Output the (X, Y) coordinate of the center of the cell containing the given text.  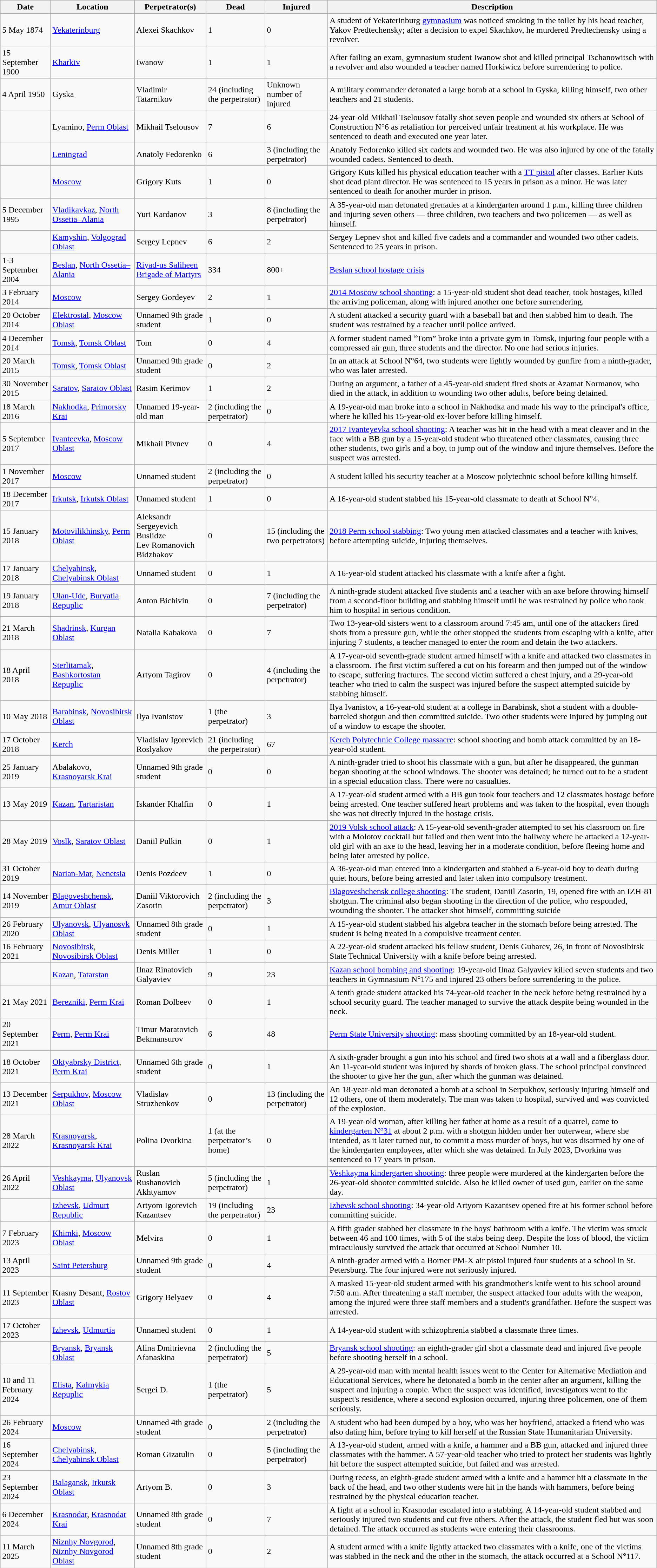
67 (296, 744)
Leningrad (93, 155)
A 16-year-old student attacked his classmate with a knife after a fight. (492, 573)
16 February 2021 (25, 952)
18 October 2021 (25, 1067)
Elista, Kalmykia Repuplic (93, 1390)
Mikhail Pivnev (170, 444)
28 May 2019 (25, 841)
4 (including the perpetrator) (296, 675)
5 September 2017 (25, 444)
Gyska (93, 94)
A student killed his security teacher at a Moscow polytechnic school before killing himself. (492, 476)
Yuri Kardanov (170, 214)
Natalia Kabakova (170, 633)
Motovilikhinsky, Perm Oblast (93, 536)
7 February 2023 (25, 1238)
Date (25, 7)
21 May 2021 (25, 1002)
1-3 September 2004 (25, 269)
Veshkayma, Ulyanovsk Oblast (93, 1182)
Perpetrator(s) (170, 7)
Serpukhov, Moscow Oblast (93, 1099)
Artyom B. (170, 1487)
13 (including the perpetrator) (296, 1099)
20 March 2015 (25, 366)
4 April 1950 (25, 94)
Ulan-Ude, Buryatia Repuplic (93, 601)
Iskander Khalfin (170, 804)
4 December 2014 (25, 343)
A 16-year-old student stabbed his 15-year-old classmate to death at School N°4. (492, 499)
Kerch (93, 744)
9 (235, 974)
Location (93, 7)
19 January 2018 (25, 601)
Anatoly Fedorenko killed six cadets and wounded two. He was also injured by one of the fatally wounded cadets. Sentenced to death. (492, 155)
14 November 2019 (25, 901)
Ivanteevka, Moscow Oblast (93, 444)
10 May 2018 (25, 716)
Unnamed 19-year-old man (170, 412)
Dead (235, 7)
In an attack at School N°64, two students were lightly wounded by gunfire from a ninth-grader, who was later arrested. (492, 366)
334 (235, 269)
Sergey Lepnev (170, 242)
Polina Dvorkina (170, 1141)
48 (296, 1034)
26 February 2020 (25, 929)
15 January 2018 (25, 536)
Beslan school hostage crisis (492, 269)
Krasny Desant, Rostov Oblast (93, 1297)
Melvira (170, 1238)
Nakhodka, Primorsky Krai (93, 412)
3 February 2014 (25, 297)
Blagoveshchensk, Amur Oblast (93, 901)
Daniil Viktorovich Zasorin (170, 901)
17 October 2023 (25, 1330)
Balagansk, Irkutsk Oblast (93, 1487)
A ninth-grader armed with a Borner PM-X air pistol injured four students at a school in St. Petersburg. The four injured were not seriously injured. (492, 1265)
Timur Maratovich Bekmansurov (170, 1034)
8 (including the perpetrator) (296, 214)
15 (including the two perpetrators) (296, 536)
13 December 2021 (25, 1099)
Grigory Belyaev (170, 1297)
23 September 2024 (25, 1487)
Denis Pozdeev (170, 874)
Kazan, Tartaristan (93, 804)
Kharkiv (93, 62)
30 November 2015 (25, 388)
Vladikavkaz, North Ossetia–Alania (93, 214)
15 September 1900 (25, 62)
20 October 2014 (25, 320)
A student attacked a security guard with a baseball bat and then stabbed him to death. The student was restrained by a teacher until police arrived. (492, 320)
20 September 2021 (25, 1034)
Ilnaz Rinatovich Galyaviev (170, 974)
Aleksandr Sergeyevich BuslidzeLev Romanovich Bidzhakov (170, 536)
31 October 2019 (25, 874)
18 March 2016 (25, 412)
Unknown number of injured (296, 94)
800+ (296, 269)
Description (492, 7)
18 December 2017 (25, 499)
11 September 2023 (25, 1297)
Iwanow (170, 62)
Vladimir Tatarnikov (170, 94)
Krasnodar, Krasnodar Krai (93, 1519)
Alexei Skachkov (170, 30)
10 and 11 February 2024 (25, 1390)
Mikhail Tselousov (170, 127)
Unnamed 4th grade student (170, 1427)
Injured (296, 7)
11 March 2025 (25, 1551)
Izhevsk, Udmurtia (93, 1330)
6 December 2024 (25, 1519)
3 (including the perpetrator) (296, 155)
Izhevsk school shooting: 34-year-old Artyom Kazantsev opened fire at his former school before committing suicide. (492, 1210)
Kamyshin, Volgograd Oblast (93, 242)
Voslk, Saratov Oblast (93, 841)
Novosibirsk, Novosibirsk Oblast (93, 952)
Berezniki, Perm Krai (93, 1002)
Kazan, Tatarstan (93, 974)
1 November 2017 (25, 476)
Ulyanovsk, Ulyanosvk Oblast (93, 929)
Artyom Igorevich Kazantsev (170, 1210)
Niznhy Novgorod, Niznhy Novgorod Oblast (93, 1551)
Perm, Perm Krai (93, 1034)
24 (including the perpetrator) (235, 94)
A 14-year-old student with schizophrenia stabbed a classmate three times. (492, 1330)
Saratov, Saratov Oblast (93, 388)
Roman Dolbeev (170, 1002)
Lyamino, Perm Oblast (93, 127)
18 April 2018 (25, 675)
Sergey Gordeyev (170, 297)
Narian-Mar, Nenetsia (93, 874)
Rasim Kerimov (170, 388)
Unnamed 6th grade student (170, 1067)
Khimki, Moscow Oblast (93, 1238)
Shadrinsk, Kurgan Oblast (93, 633)
13 April 2023 (25, 1265)
Roman Gizatulin (170, 1455)
Denis Miller (170, 952)
Alina Dmitrievna Afanaskina (170, 1353)
19 (including the perpetrator) (235, 1210)
Artyom Tagirov (170, 675)
Daniil Pulkin (170, 841)
13 May 2019 (25, 804)
21 March 2018 (25, 633)
5 December 1995 (25, 214)
16 September 2024 (25, 1455)
26 April 2022 (25, 1182)
Yekaterinburg (93, 30)
Sterlitamak, Bashkortostan Repuplic (93, 675)
Bryansk, Bryansk Oblast (93, 1353)
Sergey Lepnev shot and killed five cadets and a commander and wounded two other cadets. Sentenced to 25 years in prison. (492, 242)
A military commander detonated a large bomb at a school in Gyska, killing himself, two other teachers and 21 students. (492, 94)
1 (at the perpetrator’s home) (235, 1141)
Elektrostal, Moscow Oblast (93, 320)
Saint Petersburg (93, 1265)
Beslan, North Ossetia–Alania (93, 269)
Perm State University shooting: mass shooting committed by an 18-year-old student. (492, 1034)
Anatoly Fedorenko (170, 155)
Ilya Ivanistov (170, 716)
25 January 2019 (25, 772)
Abalakovo, Krasnoyarsk Krai (93, 772)
Bryansk school shooting: an eighth-grader girl shot a classmate dead and injured five people before shooting herself in a school. (492, 1353)
Ruslan Rushanovich Akhtyamov (170, 1182)
7 (including the perpetrator) (296, 601)
Tom (170, 343)
Kerch Polytechnic College massacre: school shooting and bomb attack committed by an 18-year-old student. (492, 744)
Vladislav Igorevich Roslyakov (170, 744)
Riyad-us Saliheen Brigade of Martyrs (170, 269)
Oktyabrsky District, Perm Krai (93, 1067)
Irkutsk, Irkutsk Oblast (93, 499)
Barabinsk, Novosibirsk Oblast (93, 716)
Vladislav Struzhenkov (170, 1099)
26 February 2024 (25, 1427)
Grigory Kuts (170, 182)
17 January 2018 (25, 573)
21 (including the perpetrator) (235, 744)
5 May 1874 (25, 30)
Anton Bichivin (170, 601)
Sergei D. (170, 1390)
Izhevsk, Udmurt Republic (93, 1210)
28 March 2022 (25, 1141)
17 October 2018 (25, 744)
2018 Perm school stabbing: Two young men attacked classmates and a teacher with knives, before attempting suicide, injuring themselves. (492, 536)
Krasnoyarsk, Krasnoyarsk Krai (93, 1141)
